Provide the [x, y] coordinate of the cell's center where the given text is located.  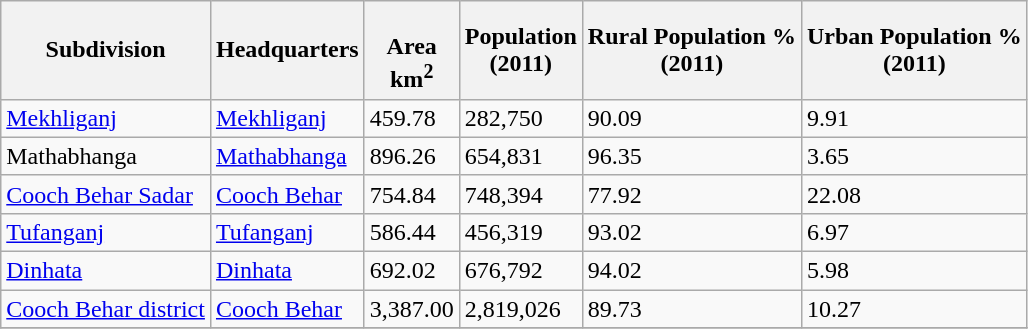
896.26 [412, 156]
2,819,026 [520, 309]
Cooch Behar district [106, 309]
459.78 [412, 118]
Areakm2 [412, 50]
Subdivision [106, 50]
Rural Population %(2011) [692, 50]
Urban Population % (2011) [914, 50]
3,387.00 [412, 309]
89.73 [692, 309]
93.02 [692, 232]
3.65 [914, 156]
692.02 [412, 271]
456,319 [520, 232]
654,831 [520, 156]
586.44 [412, 232]
754.84 [412, 194]
9.91 [914, 118]
10.27 [914, 309]
676,792 [520, 271]
Headquarters [287, 50]
77.92 [692, 194]
Cooch Behar Sadar [106, 194]
282,750 [520, 118]
748,394 [520, 194]
6.97 [914, 232]
22.08 [914, 194]
90.09 [692, 118]
Population(2011) [520, 50]
94.02 [692, 271]
96.35 [692, 156]
5.98 [914, 271]
